Output the [X, Y] coordinate of the center of the cell containing the given text.  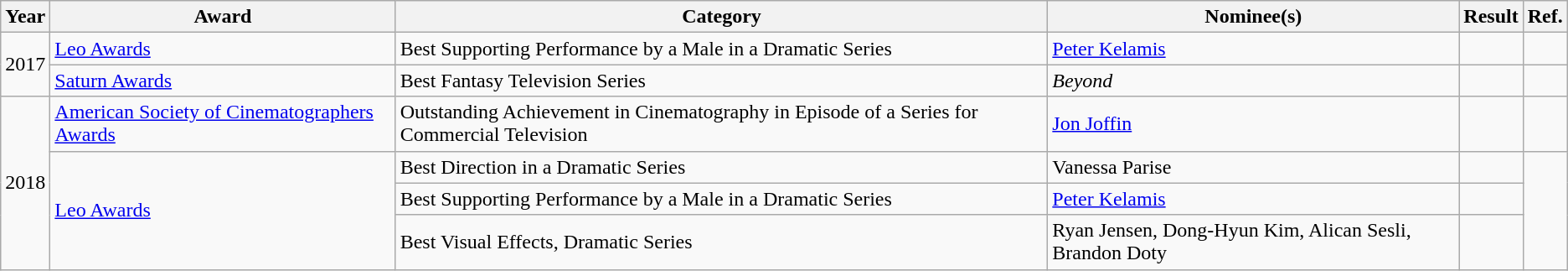
Award [223, 17]
Year [25, 17]
Beyond [1253, 81]
Ryan Jensen, Dong-Hyun Kim, Alican Sesli, Brandon Doty [1253, 242]
Jon Joffin [1253, 124]
Category [722, 17]
Saturn Awards [223, 81]
Best Visual Effects, Dramatic Series [722, 242]
2018 [25, 183]
2017 [25, 65]
Vanessa Parise [1253, 167]
Best Fantasy Television Series [722, 81]
Nominee(s) [1253, 17]
Result [1491, 17]
Best Direction in a Dramatic Series [722, 167]
American Society of Cinematographers Awards [223, 124]
Outstanding Achievement in Cinematography in Episode of a Series for Commercial Television [722, 124]
Ref. [1545, 17]
